Provide the (x, y) coordinate of the cell's center where the given text is located.  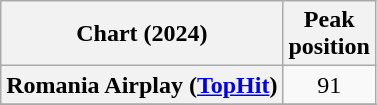
Romania Airplay (TopHit) (142, 85)
Chart (2024) (142, 34)
91 (329, 85)
Peakposition (329, 34)
